Identify which cell holds the provided text, then report its (X, Y) central coordinate. 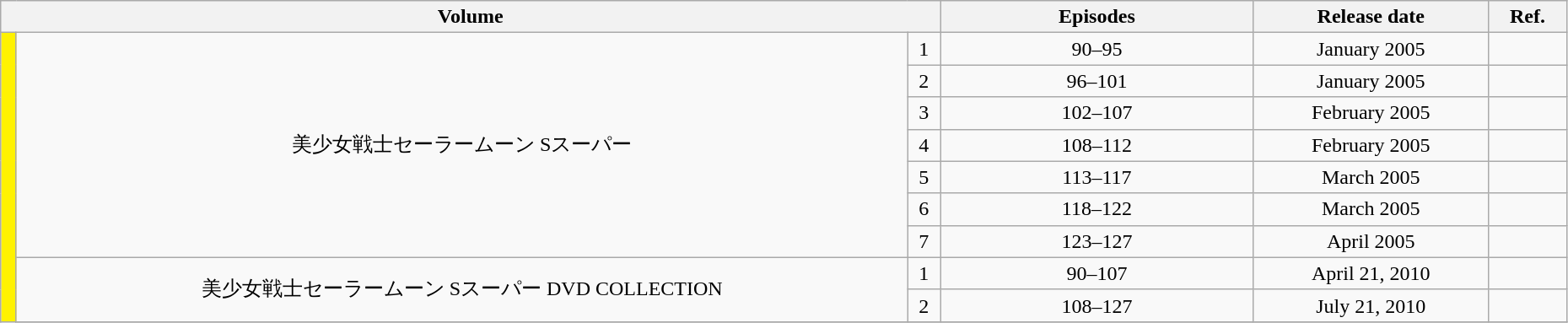
5 (924, 177)
96–101 (1097, 81)
April 2005 (1371, 241)
美少女戦士セーラームーン Sスーパー (462, 145)
108–127 (1097, 305)
July 21, 2010 (1371, 305)
April 21, 2010 (1371, 273)
7 (924, 241)
90–107 (1097, 273)
Volume (471, 17)
4 (924, 145)
102–107 (1097, 113)
118–122 (1097, 209)
Ref. (1528, 17)
Episodes (1097, 17)
123–127 (1097, 241)
美少女戦士セーラームーン Sスーパー DVD COLLECTION (462, 289)
Release date (1371, 17)
113–117 (1097, 177)
6 (924, 209)
108–112 (1097, 145)
90–95 (1097, 49)
3 (924, 113)
